Provide the (X, Y) coordinate of the cell's center where the given text is located.  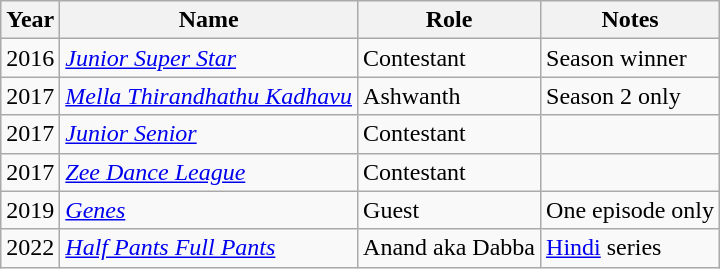
Season winner (630, 58)
Genes (209, 210)
Notes (630, 20)
2016 (30, 58)
Season 2 only (630, 96)
Mella Thirandhathu Kadhavu (209, 96)
Junior Super Star (209, 58)
Guest (450, 210)
One episode only (630, 210)
Junior Senior (209, 134)
Year (30, 20)
Hindi series (630, 248)
Half Pants Full Pants (209, 248)
Zee Dance League (209, 172)
Name (209, 20)
Anand aka Dabba (450, 248)
2022 (30, 248)
Ashwanth (450, 96)
Role (450, 20)
2019 (30, 210)
